Determine the (x, y) coordinate at the center of the cell enclosing the given text.  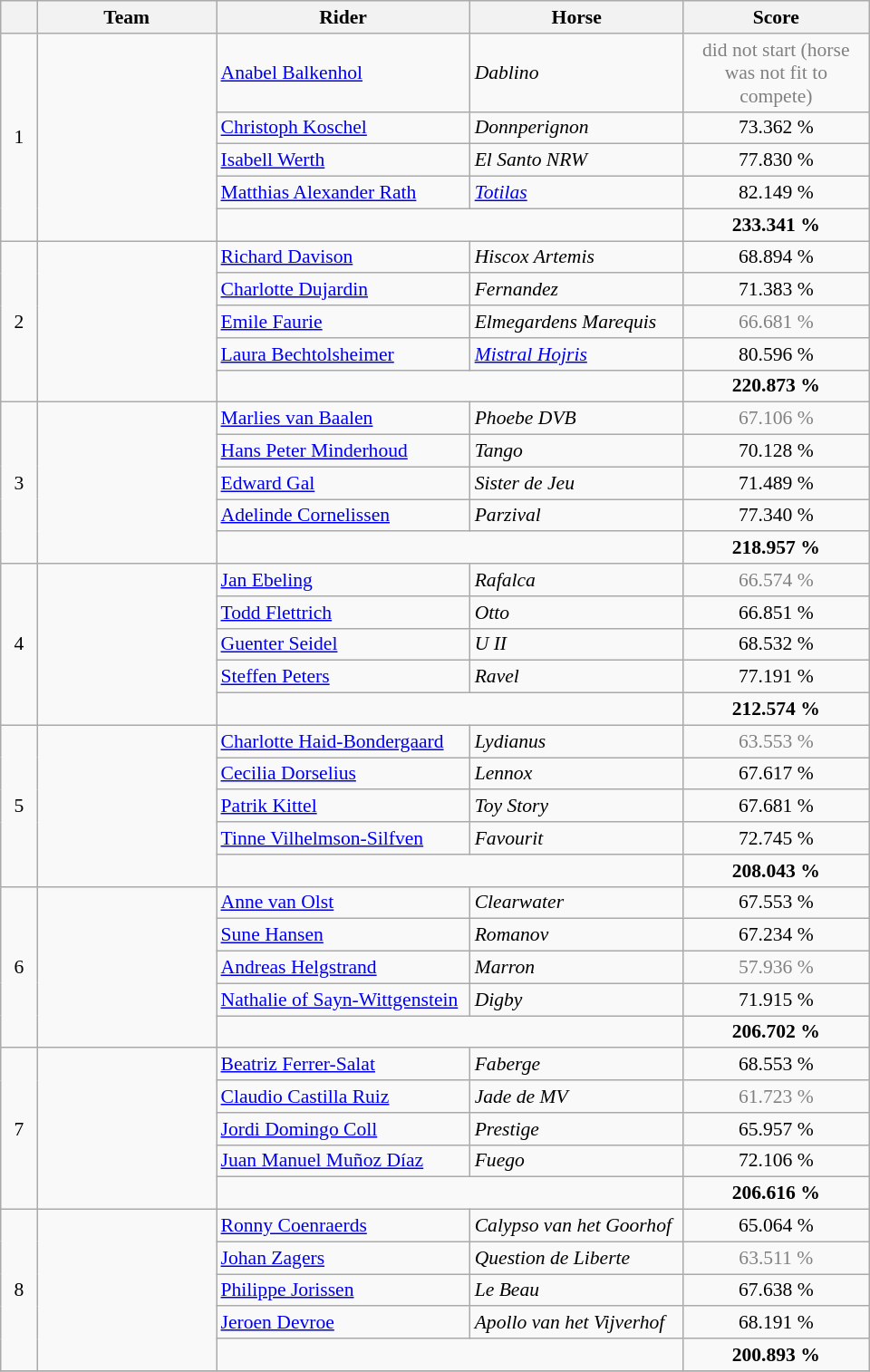
Emile Faurie (343, 322)
Otto (576, 613)
77.340 % (776, 516)
67.617 % (776, 774)
7 (19, 1129)
72.106 % (776, 1161)
Jeroen Devroe (343, 1323)
Rider (343, 17)
Charlotte Dujardin (343, 290)
Laura Bechtolsheimer (343, 354)
65.957 % (776, 1129)
71.383 % (776, 290)
Charlotte Haid-Bondergaard (343, 741)
Prestige (576, 1129)
Favourit (576, 838)
4 (19, 644)
2 (19, 322)
212.574 % (776, 710)
Philippe Jorissen (343, 1290)
67.553 % (776, 903)
67.681 % (776, 807)
77.830 % (776, 160)
70.128 % (776, 451)
Juan Manuel Muñoz Díaz (343, 1161)
66.851 % (776, 613)
Dablino (576, 72)
Sister de Jeu (576, 483)
Matthias Alexander Rath (343, 193)
220.873 % (776, 386)
233.341 % (776, 225)
Donnperignon (576, 128)
Totilas (576, 193)
Phoebe DVB (576, 419)
Edward Gal (343, 483)
Isabell Werth (343, 160)
Digby (576, 1000)
Tango (576, 451)
Mistral Hojris (576, 354)
61.723 % (776, 1097)
67.234 % (776, 935)
Marron (576, 968)
Beatriz Ferrer-Salat (343, 1065)
Elmegardens Marequis (576, 322)
Faberge (576, 1065)
8 (19, 1290)
67.106 % (776, 419)
206.616 % (776, 1193)
Richard Davison (343, 257)
Fuego (576, 1161)
Adelinde Cornelissen (343, 516)
Anne van Olst (343, 903)
68.553 % (776, 1065)
Apollo van het Vijverhof (576, 1323)
63.511 % (776, 1258)
218.957 % (776, 548)
206.702 % (776, 1032)
Nathalie of Sayn-Wittgenstein (343, 1000)
Parzival (576, 516)
Lennox (576, 774)
80.596 % (776, 354)
Ronny Coenraerds (343, 1226)
Question de Liberte (576, 1258)
Horse (576, 17)
208.043 % (776, 871)
Claudio Castilla Ruiz (343, 1097)
Hans Peter Minderhoud (343, 451)
73.362 % (776, 128)
Calypso van het Goorhof (576, 1226)
5 (19, 806)
Fernandez (576, 290)
6 (19, 967)
67.638 % (776, 1290)
77.191 % (776, 677)
Le Beau (576, 1290)
Andreas Helgstrand (343, 968)
Jan Ebeling (343, 580)
Clearwater (576, 903)
Anabel Balkenhol (343, 72)
Marlies van Baalen (343, 419)
Patrik Kittel (343, 807)
Lydianus (576, 741)
Christoph Koschel (343, 128)
U II (576, 644)
Guenter Seidel (343, 644)
Steffen Peters (343, 677)
Romanov (576, 935)
72.745 % (776, 838)
Team (127, 17)
Tinne Vilhelmson-Silfven (343, 838)
82.149 % (776, 193)
Jordi Domingo Coll (343, 1129)
66.574 % (776, 580)
1 (19, 138)
Rafalca (576, 580)
Todd Flettrich (343, 613)
Score (776, 17)
did not start (horse was not fit to compete) (776, 72)
Jade de MV (576, 1097)
68.532 % (776, 644)
68.191 % (776, 1323)
El Santo NRW (576, 160)
57.936 % (776, 968)
68.894 % (776, 257)
Johan Zagers (343, 1258)
65.064 % (776, 1226)
71.489 % (776, 483)
Toy Story (576, 807)
71.915 % (776, 1000)
Cecilia Dorselius (343, 774)
Hiscox Artemis (576, 257)
Sune Hansen (343, 935)
200.893 % (776, 1355)
Ravel (576, 677)
3 (19, 483)
66.681 % (776, 322)
63.553 % (776, 741)
